Detect which cell encompasses the target text, then output its [x, y] center coordinate. 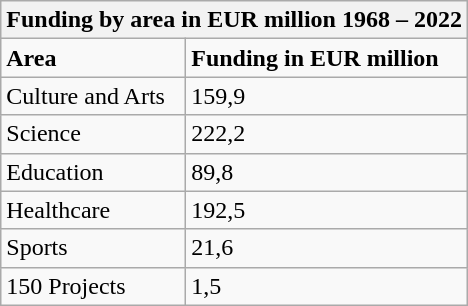
Funding in EUR million [327, 58]
Funding by area in EUR million 1968 – 2022 [234, 20]
89,8 [327, 172]
150 Projects [94, 286]
Area [94, 58]
Sports [94, 248]
Education [94, 172]
Science [94, 134]
Healthcare [94, 210]
Culture and Arts [94, 96]
159,9 [327, 96]
222,2 [327, 134]
21,6 [327, 248]
192,5 [327, 210]
1,5 [327, 286]
